Return (x, y) of the center of cell containing provided text 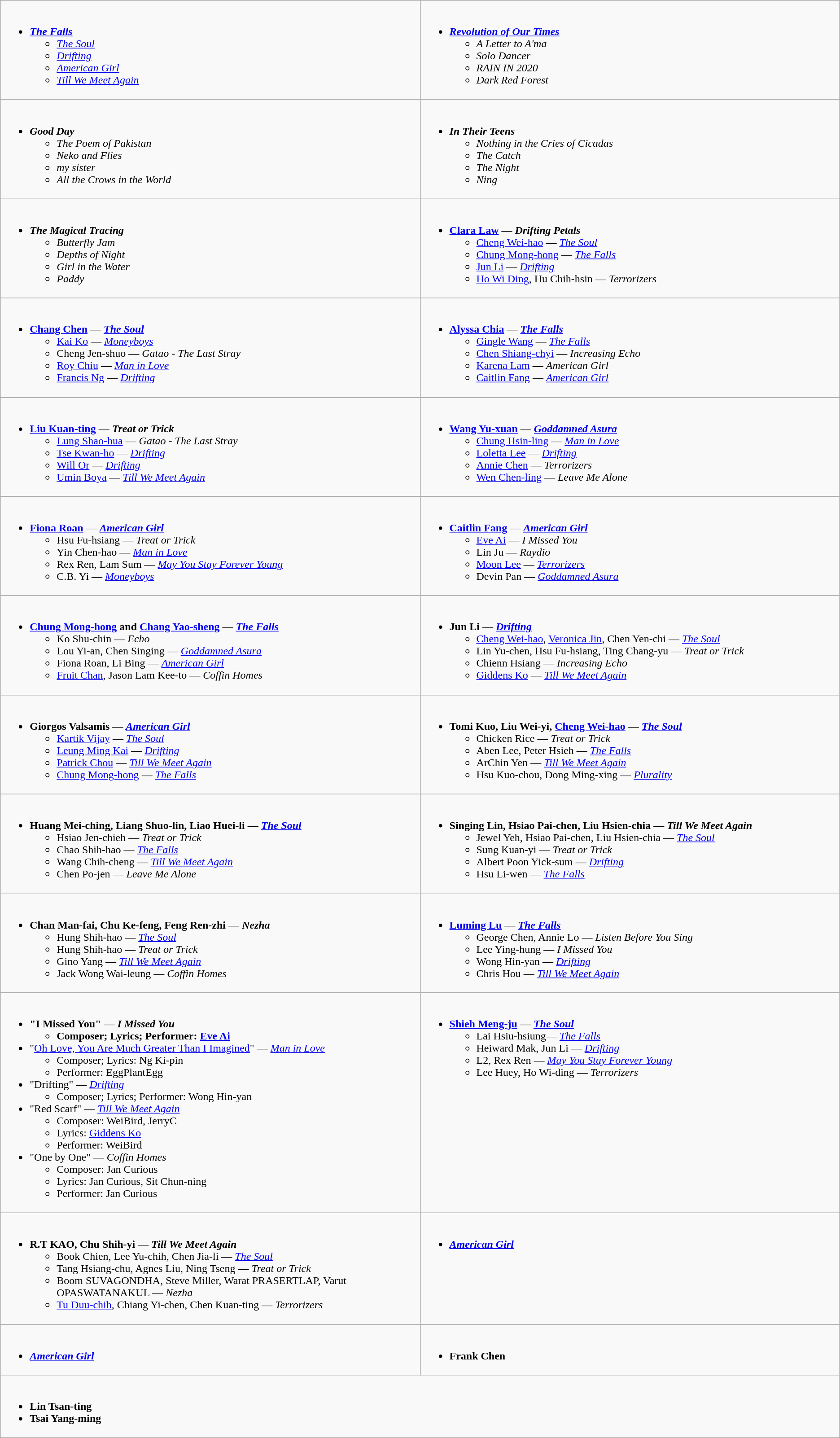
Chang Chen — The SoulKai Ko — MoneyboysCheng Jen-shuo — Gatao - The Last StrayRoy Chiu — Man in LoveFrancis Ng — Drifting (210, 347)
Revolution of Our TimesA Letter to A'maSolo DancerRAIN IN 2020Dark Red Forest (630, 50)
Lin Tsan-tingTsai Yang-ming (420, 1407)
Liu Kuan-ting — Treat or TrickLung Shao-hua — Gatao - The Last StrayTse Kwan-ho — DriftingWill Or — DriftingUmin Boya — Till We Meet Again (210, 447)
The FallsThe SoulDriftingAmerican GirlTill We Meet Again (210, 50)
Alyssa Chia — The FallsGingle Wang — The FallsChen Shiang-chyi — Increasing EchoKarena Lam — American GirlCaitlin Fang — American Girl (630, 347)
Good DayThe Poem of PakistanNeko and Fliesmy sisterAll the Crows in the World (210, 149)
Wang Yu-xuan — Goddamned AsuraChung Hsin-ling — Man in LoveLoletta Lee — DriftingAnnie Chen — TerrorizersWen Chen-ling — Leave Me Alone (630, 447)
Frank Chen (630, 1349)
The Magical TracingButterfly JamDepths of NightGirl in the WaterPaddy (210, 249)
Fiona Roan — American GirlHsu Fu-hsiang — Treat or TrickYin Chen-hao — Man in LoveRex Ren, Lam Sum — May You Stay Forever YoungC.B. Yi — Moneyboys (210, 546)
In Their TeensNothing in the Cries of CicadasThe CatchThe NightNing (630, 149)
Luming Lu — The FallsGeorge Chen, Annie Lo — Listen Before You SingLee Ying-hung — I Missed YouWong Hin-yan — DriftingChris Hou — Till We Meet Again (630, 943)
Giorgos Valsamis — American GirlKartik Vijay — The SoulLeung Ming Kai — DriftingPatrick Chou — Till We Meet AgainChung Mong-hong — The Falls (210, 744)
Caitlin Fang — American GirlEve Ai — I Missed YouLin Ju — RaydioMoon Lee — TerrorizersDevin Pan — Goddamned Asura (630, 546)
Clara Law — Drifting PetalsCheng Wei-hao — The SoulChung Mong-hong — The FallsJun Li — DriftingHo Wi Ding, Hu Chih-hsin — Terrorizers (630, 249)
